Detect which cell encompasses the target text, then output its [X, Y] center coordinate. 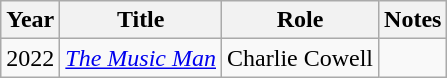
Role [300, 20]
Charlie Cowell [300, 58]
Title [141, 20]
2022 [30, 58]
The Music Man [141, 58]
Notes [413, 20]
Year [30, 20]
